Detect which cell encompasses the target text, then output its [X, Y] center coordinate. 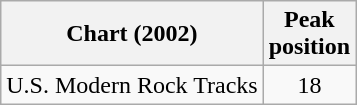
U.S. Modern Rock Tracks [132, 85]
Peakposition [309, 34]
Chart (2002) [132, 34]
18 [309, 85]
